Find where the given text appears and provide that cell's center as (x, y) coordinate. 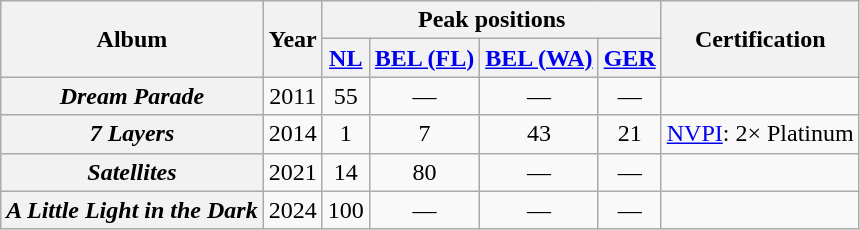
2024 (292, 210)
Satellites (132, 172)
43 (539, 134)
2014 (292, 134)
14 (346, 172)
7 Layers (132, 134)
NL (346, 58)
BEL (WA) (539, 58)
1 (346, 134)
2021 (292, 172)
Dream Parade (132, 96)
BEL (FL) (424, 58)
Certification (760, 39)
21 (630, 134)
Album (132, 39)
Year (292, 39)
Peak positions (492, 20)
NVPI: 2× Platinum (760, 134)
55 (346, 96)
2011 (292, 96)
A Little Light in the Dark (132, 210)
80 (424, 172)
7 (424, 134)
100 (346, 210)
GER (630, 58)
